Pinpoint the cell where the given text exists, returning its [X, Y] midpoint coordinate. 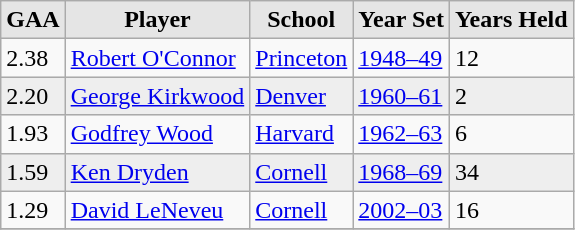
1.29 [33, 210]
1960–61 [402, 96]
2 [511, 96]
Year Set [402, 20]
Player [158, 20]
GAA [33, 20]
1948–49 [402, 58]
George Kirkwood [158, 96]
1.59 [33, 172]
12 [511, 58]
Ken Dryden [158, 172]
David LeNeveu [158, 210]
2.20 [33, 96]
1.93 [33, 134]
Godfrey Wood [158, 134]
Harvard [302, 134]
Denver [302, 96]
School [302, 20]
2.38 [33, 58]
Robert O'Connor [158, 58]
Princeton [302, 58]
16 [511, 210]
2002–03 [402, 210]
34 [511, 172]
6 [511, 134]
Years Held [511, 20]
1962–63 [402, 134]
1968–69 [402, 172]
